Search for the cell housing the specified text and yield its (X, Y) center coordinate. 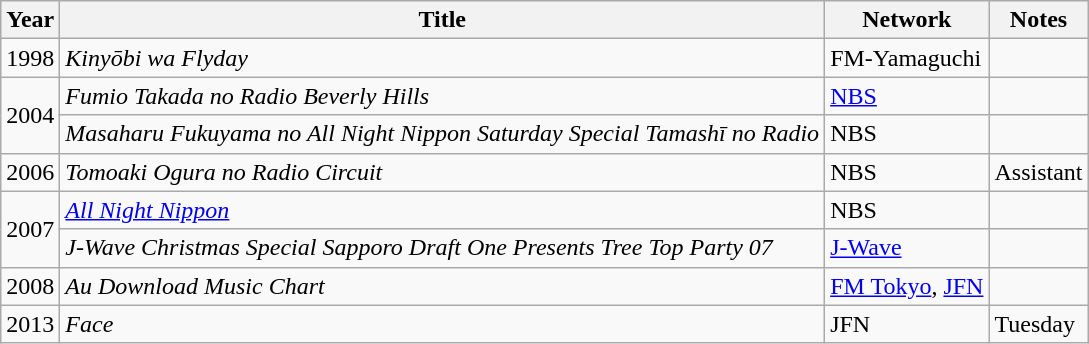
JFN (907, 324)
FM Tokyo, JFN (907, 286)
Title (442, 20)
Year (30, 20)
Au Download Music Chart (442, 286)
Assistant (1038, 172)
Kinyōbi wa Flyday (442, 58)
2013 (30, 324)
Fumio Takada no Radio Beverly Hills (442, 96)
2008 (30, 286)
Notes (1038, 20)
FM-Yamaguchi (907, 58)
2006 (30, 172)
2004 (30, 115)
1998 (30, 58)
2007 (30, 229)
All Night Nippon (442, 210)
J-Wave (907, 248)
J-Wave Christmas Special Sapporo Draft One Presents Tree Top Party 07 (442, 248)
Tuesday (1038, 324)
Face (442, 324)
Network (907, 20)
Tomoaki Ogura no Radio Circuit (442, 172)
Masaharu Fukuyama no All Night Nippon Saturday Special Tamashī no Radio (442, 134)
